From the cell containing the given text, extract its center point as [X, Y] coordinate. 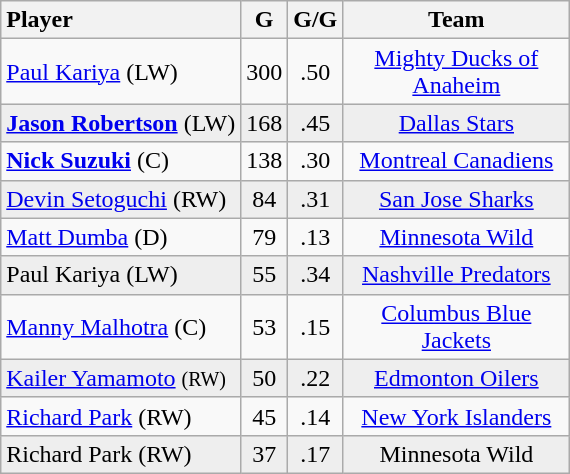
Matt Dumba (D) [121, 237]
168 [264, 123]
New York Islanders [456, 416]
45 [264, 416]
Nashville Predators [456, 275]
Nick Suzuki (C) [121, 161]
.13 [316, 237]
.14 [316, 416]
50 [264, 378]
55 [264, 275]
300 [264, 72]
Edmonton Oilers [456, 378]
San Jose Sharks [456, 199]
.50 [316, 72]
79 [264, 237]
.45 [316, 123]
Dallas Stars [456, 123]
Team [456, 20]
.15 [316, 326]
Mighty Ducks of Anaheim [456, 72]
.34 [316, 275]
Devin Setoguchi (RW) [121, 199]
G/G [316, 20]
Manny Malhotra (C) [121, 326]
.31 [316, 199]
84 [264, 199]
.22 [316, 378]
Jason Robertson (LW) [121, 123]
138 [264, 161]
53 [264, 326]
Columbus Blue Jackets [456, 326]
.30 [316, 161]
Player [121, 20]
37 [264, 454]
G [264, 20]
.17 [316, 454]
Montreal Canadiens [456, 161]
Kailer Yamamoto (RW) [121, 378]
